From the cell containing the given text, extract its center point as (x, y) coordinate. 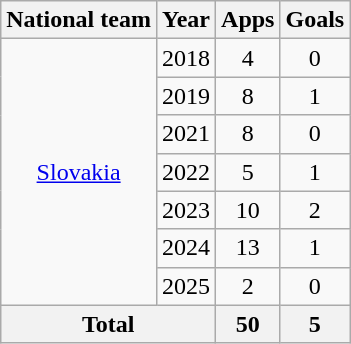
2024 (186, 248)
2025 (186, 286)
2021 (186, 134)
50 (248, 324)
10 (248, 210)
13 (248, 248)
Year (186, 20)
2018 (186, 58)
2019 (186, 96)
2022 (186, 172)
Total (108, 324)
4 (248, 58)
Slovakia (79, 172)
National team (79, 20)
Apps (248, 20)
2023 (186, 210)
Goals (315, 20)
